Locate the cell with the specified text and output its [x, y] center coordinate. 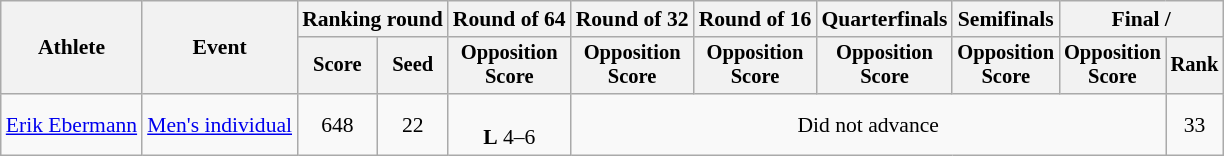
Round of 32 [632, 19]
Quarterfinals [884, 19]
Final / [1141, 19]
Rank [1195, 66]
Men's individual [220, 124]
Erik Ebermann [72, 124]
Event [220, 48]
Round of 64 [510, 19]
L 4–6 [510, 124]
Round of 16 [756, 19]
Score [338, 66]
Did not advance [868, 124]
Ranking round [372, 19]
33 [1195, 124]
648 [338, 124]
Athlete [72, 48]
Semifinals [1006, 19]
Seed [413, 66]
22 [413, 124]
